Capture the cell that displays the provided text and extract its [x, y] central coordinate. 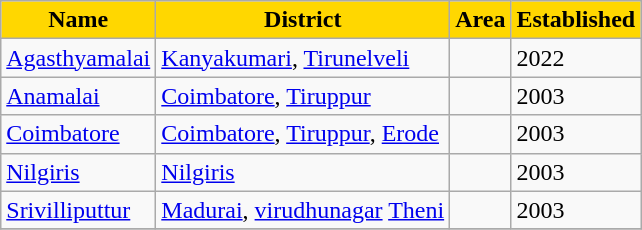
Established [576, 20]
Madurai, virudhunagar Theni [303, 210]
Coimbatore, Tiruppur, Erode [303, 134]
District [303, 20]
Srivilliputtur [78, 210]
Name [78, 20]
Coimbatore, Tiruppur [303, 96]
Coimbatore [78, 134]
Anamalai [78, 96]
Agasthyamalai [78, 58]
2022 [576, 58]
Kanyakumari, Tirunelveli [303, 58]
Area [480, 20]
